Find where the given text appears and provide that cell's center as [X, Y] coordinate. 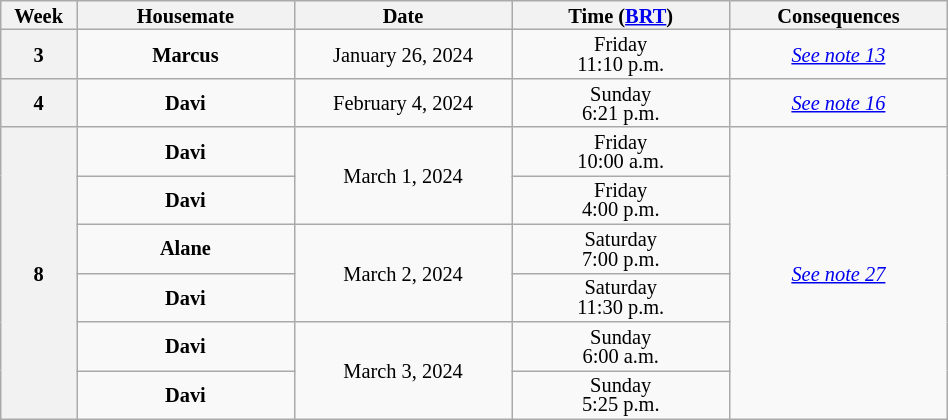
Marcus [186, 54]
Housemate [186, 14]
February 4, 2024 [403, 102]
March 2, 2024 [403, 272]
Consequences [839, 14]
Saturday11:30 p.m. [621, 298]
3 [39, 54]
See note 13 [839, 54]
4 [39, 102]
8 [39, 273]
Friday11:10 p.m. [621, 54]
January 26, 2024 [403, 54]
March 1, 2024 [403, 176]
Sunday5:25 p.m. [621, 394]
Sunday6:00 a.m. [621, 346]
Saturday7:00 p.m. [621, 248]
March 3, 2024 [403, 370]
See note 27 [839, 273]
Time (BRT) [621, 14]
Friday4:00 p.m. [621, 200]
Sunday6:21 p.m. [621, 102]
Alane [186, 248]
Friday10:00 a.m. [621, 152]
Week [39, 14]
Date [403, 14]
See note 16 [839, 102]
